Find where the given text appears and provide that cell's center as (X, Y) coordinate. 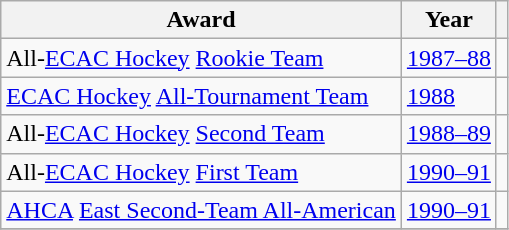
ECAC Hockey All-Tournament Team (202, 96)
1988 (448, 96)
AHCA East Second-Team All-American (202, 210)
1987–88 (448, 58)
Award (202, 20)
All-ECAC Hockey Rookie Team (202, 58)
1988–89 (448, 134)
Year (448, 20)
All-ECAC Hockey First Team (202, 172)
All-ECAC Hockey Second Team (202, 134)
